Scan for the cell matching the given text and deliver its [x, y] coordinate at center. 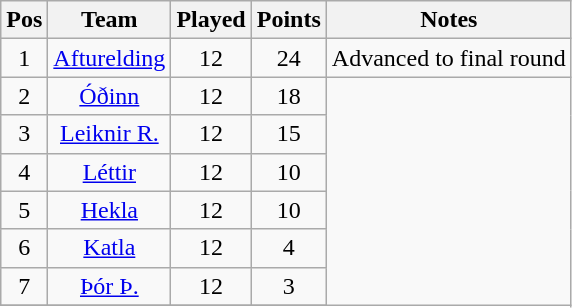
Team [110, 20]
18 [288, 96]
2 [24, 96]
1 [24, 58]
7 [24, 286]
6 [24, 248]
Katla [110, 248]
Leiknir R. [110, 134]
Points [288, 20]
24 [288, 58]
Afturelding [110, 58]
15 [288, 134]
Notes [448, 20]
Óðinn [110, 96]
Pos [24, 20]
Þór Þ. [110, 286]
Advanced to final round [448, 58]
Played [211, 20]
Léttir [110, 172]
Hekla [110, 210]
5 [24, 210]
